Find where the given text appears and provide that cell's center as [x, y] coordinate. 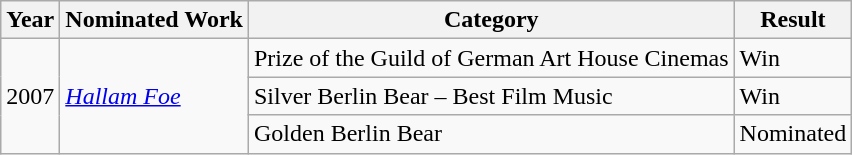
Prize of the Guild of German Art House Cinemas [491, 58]
2007 [30, 96]
Golden Berlin Bear [491, 134]
Year [30, 20]
Category [491, 20]
Silver Berlin Bear – Best Film Music [491, 96]
Hallam Foe [154, 96]
Nominated [793, 134]
Result [793, 20]
Nominated Work [154, 20]
